For the text-containing cell, return its midpoint in (x, y) coordinate format. 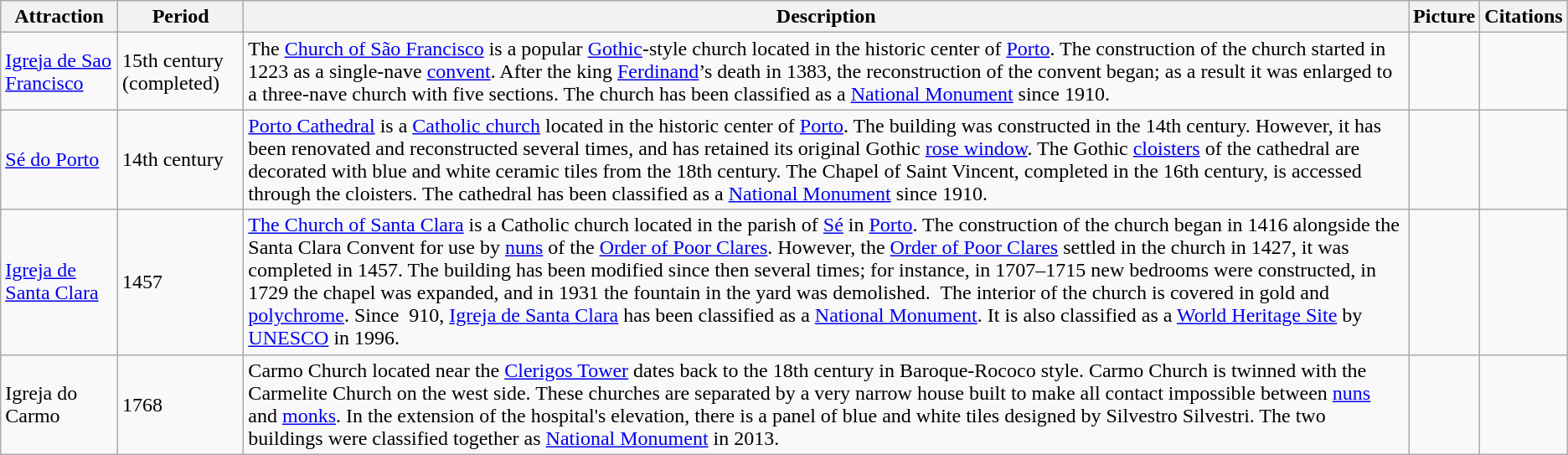
1457 (180, 282)
Igreja de Sao Francisco (59, 71)
1768 (180, 404)
Citations (1524, 17)
Igreja do Carmo (59, 404)
Description (826, 17)
Igreja de Santa Clara (59, 282)
Period (180, 17)
15th century (completed) (180, 71)
Attraction (59, 17)
Sé do Porto (59, 159)
14th century (180, 159)
Picture (1444, 17)
